Provide the [X, Y] coordinate of the cell's center where the given text is located.  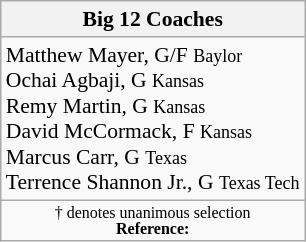
† denotes unanimous selectionReference: [153, 220]
Matthew Mayer, G/F BaylorOchai Agbaji, G KansasRemy Martin, G KansasDavid McCormack, F KansasMarcus Carr, G TexasTerrence Shannon Jr., G Texas Tech [153, 118]
Big 12 Coaches [153, 19]
